From the cell containing the given text, extract its center point as [x, y] coordinate. 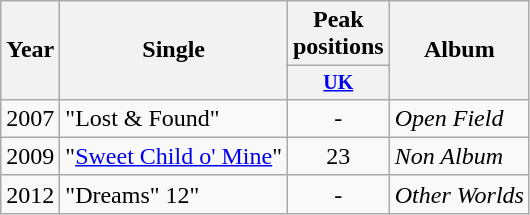
Non Album [459, 156]
2007 [30, 118]
UK [338, 82]
2009 [30, 156]
"Lost & Found" [174, 118]
23 [338, 156]
Year [30, 50]
2012 [30, 194]
Album [459, 50]
Peak positions [338, 34]
Other Worlds [459, 194]
"Dreams" 12" [174, 194]
Single [174, 50]
Open Field [459, 118]
"Sweet Child o' Mine" [174, 156]
